Provide the [x, y] coordinate of the cell's center where the given text is located.  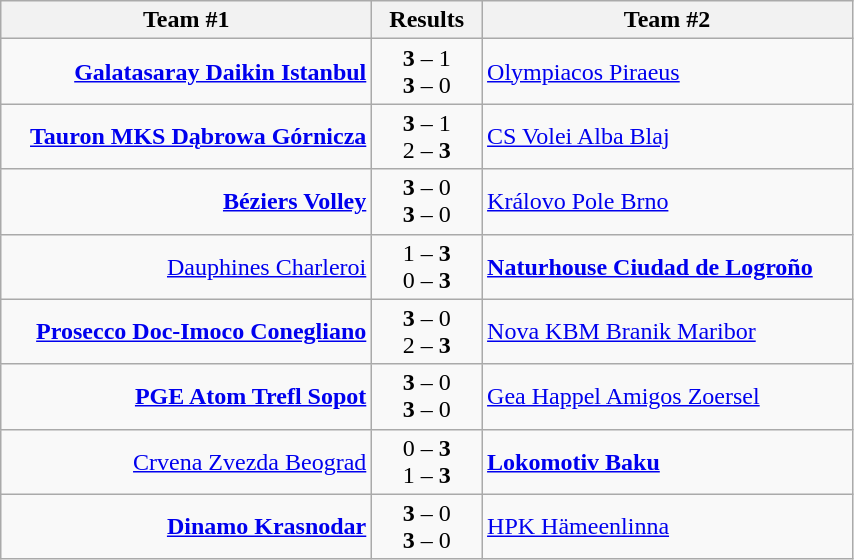
CS Volei Alba Blaj [668, 136]
Team #2 [668, 20]
HPK Hämeenlinna [668, 526]
3 – 1 3 – 0 [427, 72]
Královo Pole Brno [668, 202]
3 – 1 2 – 3 [427, 136]
0 – 3 1 – 3 [427, 462]
Team #1 [186, 20]
Naturhouse Ciudad de Logroño [668, 266]
Lokomotiv Baku [668, 462]
Results [427, 20]
Tauron MKS Dąbrowa Górnicza [186, 136]
Crvena Zvezda Beograd [186, 462]
Gea Happel Amigos Zoersel [668, 396]
3 – 0 2 – 3 [427, 332]
Dauphines Charleroi [186, 266]
Béziers Volley [186, 202]
Galatasaray Daikin Istanbul [186, 72]
PGE Atom Trefl Sopot [186, 396]
Prosecco Doc-Imoco Conegliano [186, 332]
Olympiacos Piraeus [668, 72]
Dinamo Krasnodar [186, 526]
Nova KBM Branik Maribor [668, 332]
1 – 3 0 – 3 [427, 266]
